Find where the given text appears and provide that cell's center as (x, y) coordinate. 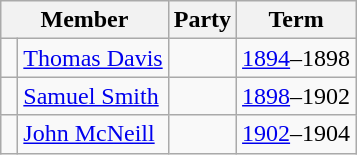
Samuel Smith (93, 96)
1902–1904 (296, 134)
Term (296, 20)
John McNeill (93, 134)
1894–1898 (296, 58)
Member (84, 20)
Party (202, 20)
Thomas Davis (93, 58)
1898–1902 (296, 96)
